Detect which cell encompasses the target text, then output its (X, Y) center coordinate. 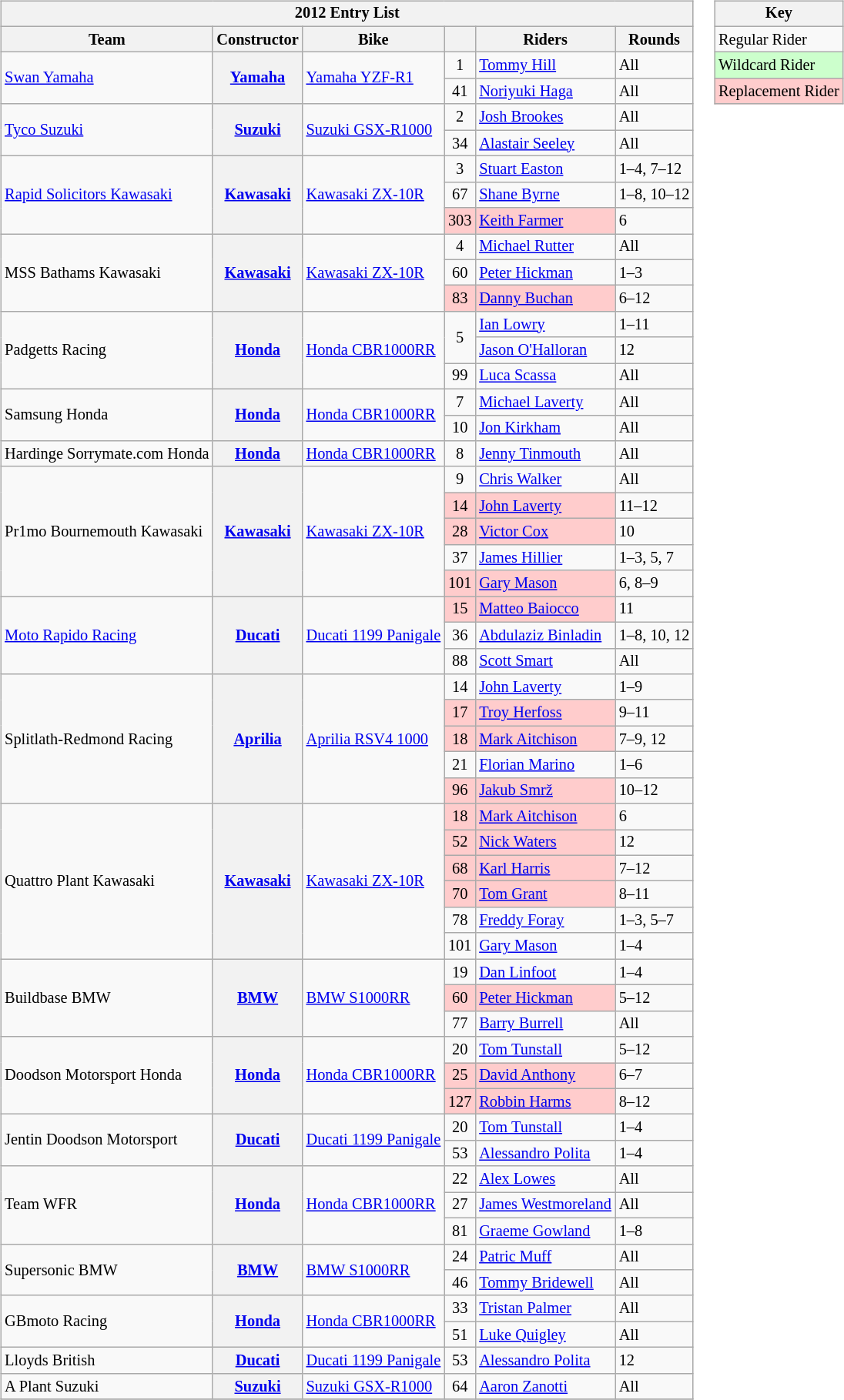
1–8 (655, 1231)
Dan Linfoot (545, 972)
Matteo Baiocco (545, 610)
James Hillier (545, 557)
25 (460, 1076)
83 (460, 299)
Tom Grant (545, 894)
Barry Burrell (545, 1024)
8–11 (655, 894)
34 (460, 143)
Aaron Zanotti (545, 1386)
24 (460, 1257)
6–12 (655, 299)
Freddy Foray (545, 921)
64 (460, 1386)
9 (460, 479)
5 (460, 337)
A Plant Suzuki (106, 1386)
Jakub Smrž (545, 790)
Yamaha (257, 79)
2012 Entry List (347, 14)
1–6 (655, 765)
8 (460, 454)
Aprilia RSV4 1000 (373, 739)
52 (460, 843)
1–11 (655, 325)
4 (460, 247)
Chris Walker (545, 479)
James Westmoreland (545, 1205)
17 (460, 713)
46 (460, 1283)
8–12 (655, 1101)
28 (460, 532)
1 (460, 65)
27 (460, 1205)
68 (460, 868)
21 (460, 765)
Robbin Harms (545, 1101)
1–3 (655, 272)
Tommy Bridewell (545, 1283)
Pr1mo Bournemouth Kawasaki (106, 531)
1–3, 5, 7 (655, 557)
11–12 (655, 506)
15 (460, 610)
33 (460, 1308)
Troy Herfoss (545, 713)
Wildcard Rider (779, 65)
127 (460, 1101)
Danny Buchan (545, 299)
Aprilia (257, 739)
36 (460, 635)
GBmoto Racing (106, 1321)
41 (460, 92)
1–9 (655, 687)
Quattro Plant Kawasaki (106, 881)
Tommy Hill (545, 65)
19 (460, 972)
1–8, 10, 12 (655, 635)
Swan Yamaha (106, 79)
Tristan Palmer (545, 1308)
303 (460, 221)
Riders (545, 39)
Doodson Motorsport Honda (106, 1076)
7–12 (655, 868)
51 (460, 1335)
Michael Rutter (545, 247)
78 (460, 921)
Rounds (655, 39)
Stuart Easton (545, 169)
Ian Lowry (545, 325)
Yamaha YZF-R1 (373, 79)
70 (460, 894)
Noriyuki Haga (545, 92)
2 (460, 117)
Key (779, 14)
11 (655, 610)
99 (460, 376)
Constructor (257, 39)
Nick Waters (545, 843)
10–12 (655, 790)
88 (460, 661)
Samsung Honda (106, 414)
Shane Byrne (545, 195)
Moto Rapido Racing (106, 636)
6–7 (655, 1076)
Abdulaziz Binladin (545, 635)
1–8, 10–12 (655, 195)
6, 8–9 (655, 583)
Jason O'Halloran (545, 350)
Bike (373, 39)
Luca Scassa (545, 376)
Team (106, 39)
Replacement Rider (779, 92)
Alex Lowes (545, 1179)
Luke Quigley (545, 1335)
9–11 (655, 713)
Jenny Tinmouth (545, 454)
Team WFR (106, 1205)
Scott Smart (545, 661)
Florian Marino (545, 765)
Josh Brookes (545, 117)
Lloyds British (106, 1361)
Alastair Seeley (545, 143)
1–4, 7–12 (655, 169)
Regular Rider (779, 39)
77 (460, 1024)
Hardinge Sorrymate.com Honda (106, 454)
Michael Laverty (545, 402)
7–9, 12 (655, 739)
Padgetts Racing (106, 351)
7 (460, 402)
22 (460, 1179)
David Anthony (545, 1076)
Splitlath-Redmond Racing (106, 739)
Jon Kirkham (545, 428)
1–3, 5–7 (655, 921)
Karl Harris (545, 868)
Supersonic BMW (106, 1270)
81 (460, 1231)
Rapid Solicitors Kawasaki (106, 195)
96 (460, 790)
Tyco Suzuki (106, 129)
Graeme Gowland (545, 1231)
Buildbase BMW (106, 997)
67 (460, 195)
MSS Bathams Kawasaki (106, 272)
Patric Muff (545, 1257)
37 (460, 557)
Keith Farmer (545, 221)
Victor Cox (545, 532)
3 (460, 169)
Jentin Doodson Motorsport (106, 1141)
